Find where the given text appears and provide that cell's center as [X, Y] coordinate. 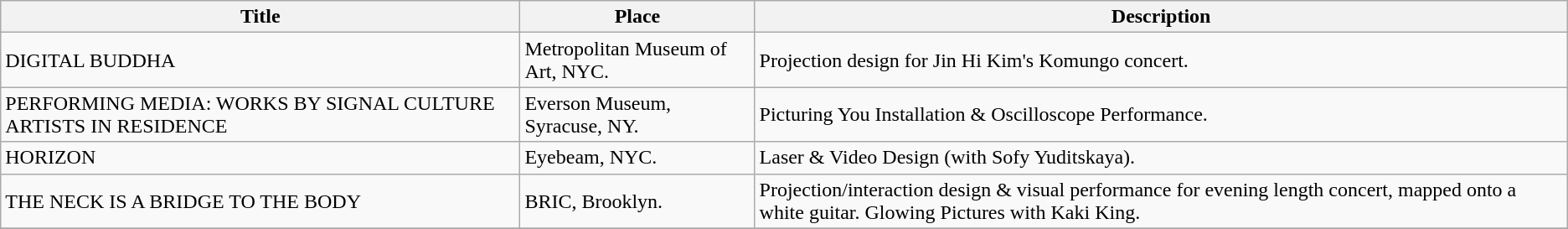
PERFORMING MEDIA: WORKS BY SIGNAL CULTURE ARTISTS IN RESIDENCE [260, 114]
Everson Museum, Syracuse, NY. [637, 114]
THE NECK IS A BRIDGE TO THE BODY [260, 201]
Picturing You Installation & Oscilloscope Performance. [1161, 114]
Projection/interaction design & visual performance for evening length concert, mapped onto a white guitar. Glowing Pictures with Kaki King. [1161, 201]
Title [260, 17]
HORIZON [260, 158]
Description [1161, 17]
Eyebeam, NYC. [637, 158]
Laser & Video Design (with Sofy Yuditskaya). [1161, 158]
Place [637, 17]
Projection design for Jin Hi Kim's Komungo concert. [1161, 60]
DIGITAL BUDDHA [260, 60]
BRIC, Brooklyn. [637, 201]
Metropolitan Museum of Art, NYC. [637, 60]
